Capture the cell that displays the provided text and extract its (X, Y) central coordinate. 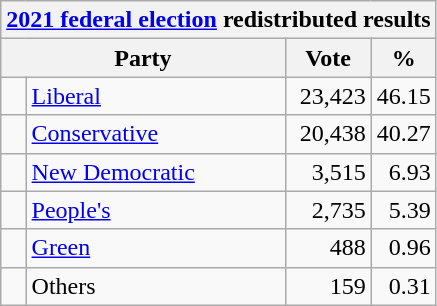
Vote (328, 58)
Green (156, 248)
Party (143, 58)
2021 federal election redistributed results (218, 20)
Others (156, 286)
46.15 (404, 96)
People's (156, 210)
159 (328, 286)
2,735 (328, 210)
23,423 (328, 96)
6.93 (404, 172)
0.96 (404, 248)
488 (328, 248)
5.39 (404, 210)
Conservative (156, 134)
3,515 (328, 172)
40.27 (404, 134)
% (404, 58)
0.31 (404, 286)
Liberal (156, 96)
20,438 (328, 134)
New Democratic (156, 172)
